Determine the (X, Y) coordinate at the center of the cell enclosing the given text.  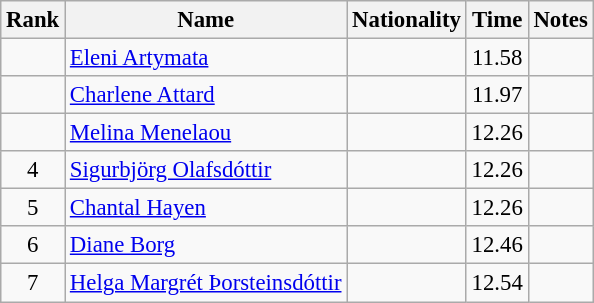
11.97 (497, 95)
Name (206, 20)
12.46 (497, 245)
Time (497, 20)
7 (33, 283)
Eleni Artymata (206, 58)
6 (33, 245)
Melina Menelaou (206, 133)
Sigurbjörg Olafsdóttir (206, 170)
Diane Borg (206, 245)
Chantal Hayen (206, 208)
12.54 (497, 283)
Nationality (406, 20)
Helga Margrét Þorsteinsdóttir (206, 283)
Notes (560, 20)
Rank (33, 20)
4 (33, 170)
11.58 (497, 58)
5 (33, 208)
Charlene Attard (206, 95)
